For the text-containing cell, return its midpoint in [x, y] coordinate format. 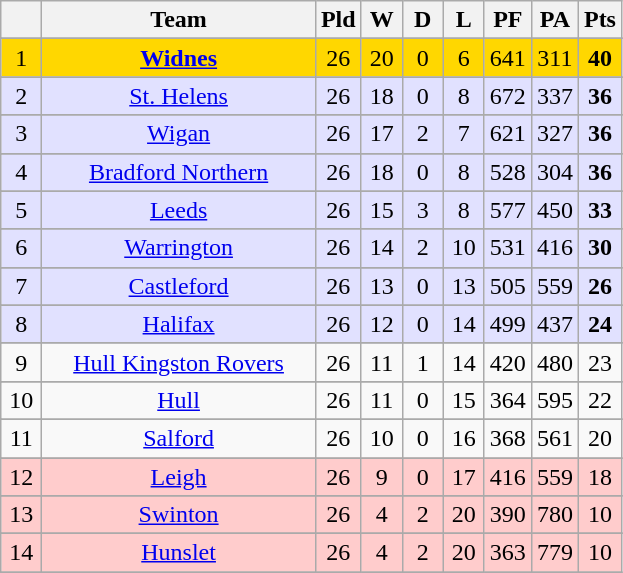
364 [508, 400]
311 [554, 58]
577 [508, 210]
780 [554, 515]
499 [508, 324]
531 [508, 248]
368 [508, 438]
24 [600, 324]
30 [600, 248]
595 [554, 400]
304 [554, 172]
Hull Kingston Rovers [179, 362]
420 [508, 362]
L [464, 20]
672 [508, 96]
5 [22, 210]
450 [554, 210]
Castleford [179, 286]
Bradford Northern [179, 172]
Salford [179, 438]
561 [554, 438]
Widnes [179, 58]
33 [600, 210]
337 [554, 96]
16 [464, 438]
PF [508, 20]
Hunslet [179, 553]
PA [554, 20]
480 [554, 362]
Leigh [179, 477]
363 [508, 553]
437 [554, 324]
Warrington [179, 248]
505 [508, 286]
Team [179, 20]
Leeds [179, 210]
Swinton [179, 515]
779 [554, 553]
Pts [600, 20]
390 [508, 515]
22 [600, 400]
W [382, 20]
641 [508, 58]
Wigan [179, 134]
23 [600, 362]
40 [600, 58]
327 [554, 134]
D [422, 20]
621 [508, 134]
Halifax [179, 324]
St. Helens [179, 96]
Pld [338, 20]
528 [508, 172]
Hull [179, 400]
